Search for the cell housing the specified text and yield its [X, Y] center coordinate. 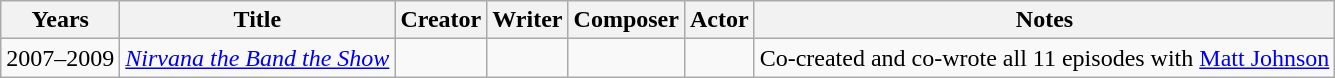
Co-created and co-wrote all 11 episodes with Matt Johnson [1044, 58]
Years [60, 20]
2007–2009 [60, 58]
Actor [719, 20]
Title [258, 20]
Creator [441, 20]
Notes [1044, 20]
Composer [626, 20]
Writer [528, 20]
Nirvana the Band the Show [258, 58]
